Capture the cell that displays the provided text and extract its (X, Y) central coordinate. 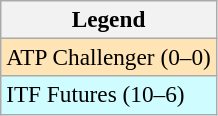
Legend (108, 19)
ATP Challenger (0–0) (108, 57)
ITF Futures (10–6) (108, 95)
